For the text-containing cell, return its midpoint in [x, y] coordinate format. 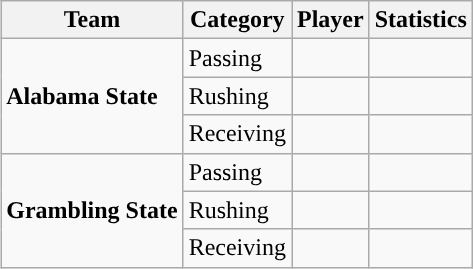
Alabama State [92, 96]
Statistics [420, 20]
Grambling State [92, 210]
Category [237, 20]
Team [92, 20]
Player [331, 20]
